Identify which cell holds the provided text, then report its (X, Y) central coordinate. 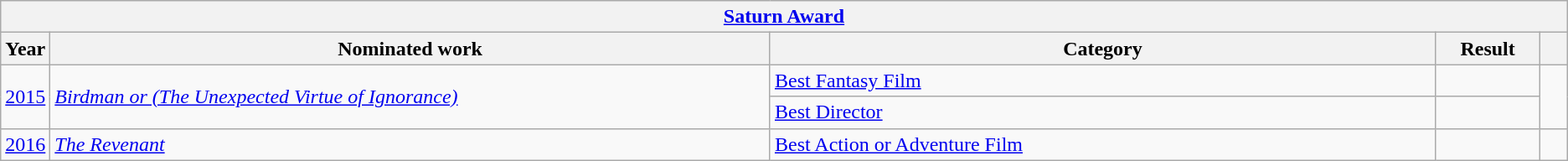
Category (1102, 49)
Result (1488, 49)
Best Fantasy Film (1102, 80)
Saturn Award (784, 17)
2015 (25, 96)
Year (25, 49)
Birdman or (The Unexpected Virtue of Ignorance) (410, 96)
Best Director (1102, 112)
2016 (25, 144)
Nominated work (410, 49)
The Revenant (410, 144)
Best Action or Adventure Film (1102, 144)
